For the text-containing cell, return its midpoint in (X, Y) coordinate format. 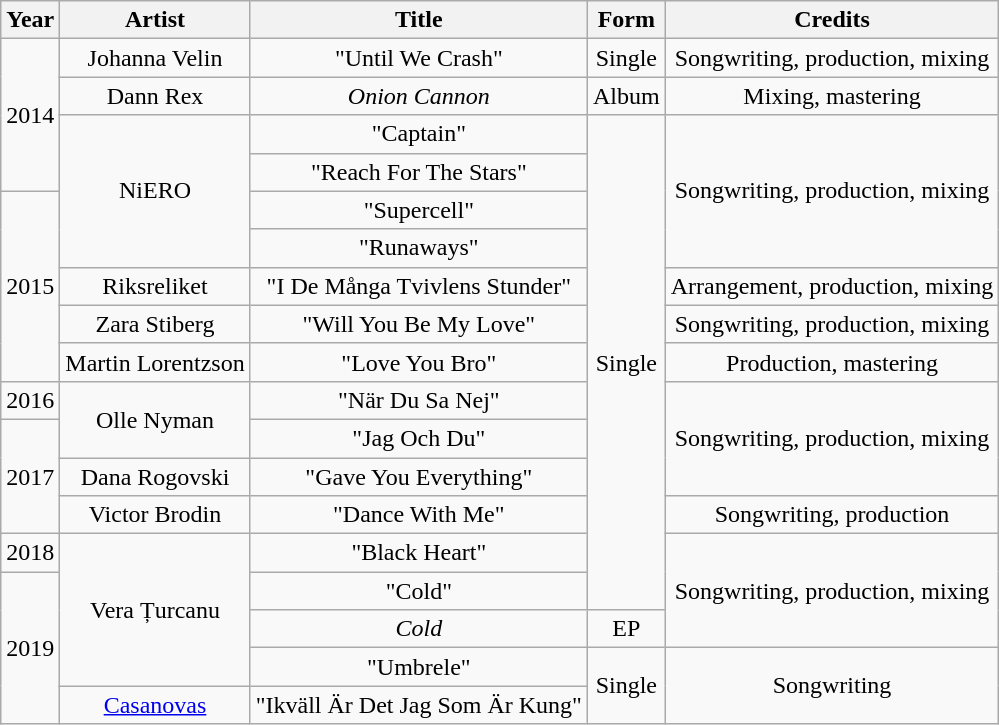
2014 (30, 115)
EP (626, 629)
Arrangement, production, mixing (832, 286)
"Ikväll Är Det Jag Som Är Kung" (418, 705)
2016 (30, 400)
2018 (30, 553)
Cold (418, 629)
"Until We Crash" (418, 58)
"När Du Sa Nej" (418, 400)
"Umbrele" (418, 667)
Artist (155, 20)
"Supercell" (418, 210)
Songwriting (832, 686)
Form (626, 20)
Title (418, 20)
2017 (30, 476)
Dana Rogovski (155, 477)
"Runaways" (418, 248)
"Love You Bro" (418, 362)
Credits (832, 20)
Album (626, 96)
Casanovas (155, 705)
Martin Lorentzson (155, 362)
Production, mastering (832, 362)
Johanna Velin (155, 58)
2019 (30, 648)
Riksreliket (155, 286)
Vera Țurcanu (155, 610)
"Reach For The Stars" (418, 172)
"Dance With Me" (418, 515)
"Black Heart" (418, 553)
Songwriting, production (832, 515)
Year (30, 20)
"Jag Och Du" (418, 438)
"Captain" (418, 134)
2015 (30, 286)
Onion Cannon (418, 96)
Mixing, mastering (832, 96)
"Gave You Everything" (418, 477)
Olle Nyman (155, 419)
"I De Många Tvivlens Stunder" (418, 286)
"Will You Be My Love" (418, 324)
Dann Rex (155, 96)
NiERO (155, 191)
Zara Stiberg (155, 324)
Victor Brodin (155, 515)
"Cold" (418, 591)
